Locate the cell with the specified text and output its (x, y) center coordinate. 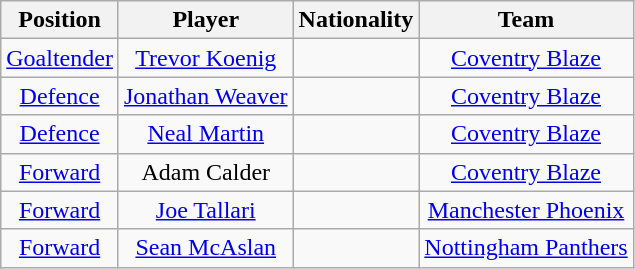
Jonathan Weaver (206, 96)
Adam Calder (206, 172)
Nationality (356, 20)
Joe Tallari (206, 210)
Nottingham Panthers (526, 248)
Goaltender (60, 58)
Position (60, 20)
Trevor Koenig (206, 58)
Sean McAslan (206, 248)
Neal Martin (206, 134)
Player (206, 20)
Team (526, 20)
Manchester Phoenix (526, 210)
